Output the (x, y) coordinate of the center of the cell containing the given text.  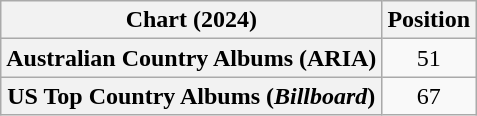
US Top Country Albums (Billboard) (192, 96)
51 (429, 58)
Position (429, 20)
Australian Country Albums (ARIA) (192, 58)
Chart (2024) (192, 20)
67 (429, 96)
